Locate the cell with the specified text and output its [x, y] center coordinate. 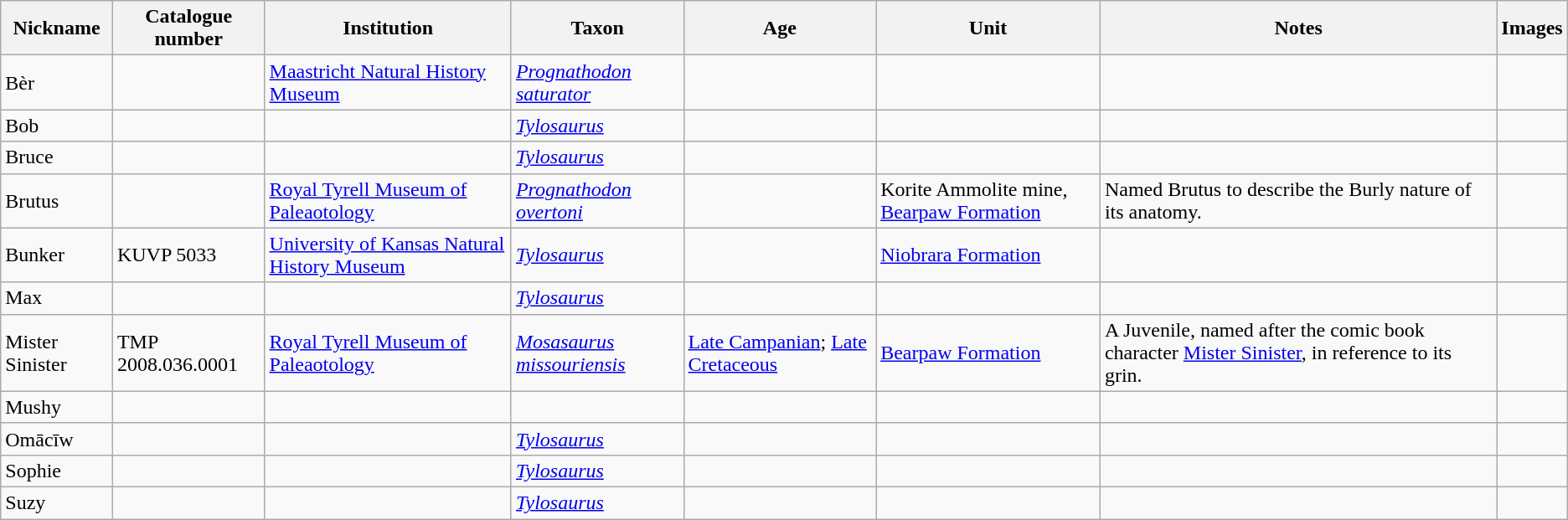
Niobrara Formation [988, 255]
A Juvenile, named after the comic book character Mister Sinister, in reference to its grin. [1298, 353]
Institution [388, 28]
Omācīw [57, 439]
Max [57, 298]
KUVP 5033 [188, 255]
Sophie [57, 471]
Prognathodon saturator [597, 82]
Bèr [57, 82]
Bunker [57, 255]
Prognathodon overtoni [597, 201]
TMP 2008.036.0001 [188, 353]
Bearpaw Formation [988, 353]
Age [780, 28]
Maastricht Natural History Museum [388, 82]
Late Campanian; Late Cretaceous [780, 353]
Named Brutus to describe the Burly nature of its anatomy. [1298, 201]
Suzy [57, 502]
Mosasaurus missouriensis [597, 353]
Mister Sinister [57, 353]
University of Kansas Natural History Museum [388, 255]
Brutus [57, 201]
Bruce [57, 157]
Images [1532, 28]
Taxon [597, 28]
Bob [57, 126]
Nickname [57, 28]
Korite Ammolite mine, Bearpaw Formation [988, 201]
Mushy [57, 407]
Unit [988, 28]
Catalogue number [188, 28]
Notes [1298, 28]
